Provide the (x, y) coordinate of the cell's center where the given text is located.  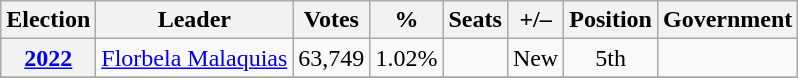
Position (611, 20)
Votes (332, 20)
% (406, 20)
Florbela Malaquias (194, 58)
New (535, 58)
63,749 (332, 58)
Election (48, 20)
Seats (475, 20)
Government (727, 20)
+/– (535, 20)
2022 (48, 58)
Leader (194, 20)
5th (611, 58)
1.02% (406, 58)
